Pinpoint the cell where the given text exists, returning its [X, Y] midpoint coordinate. 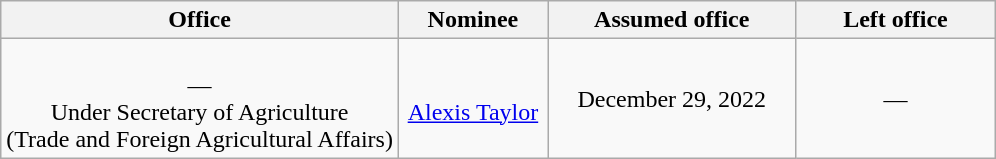
Alexis Taylor [472, 98]
Assumed office [672, 20]
— [896, 98]
Office [200, 20]
Nominee [472, 20]
Left office [896, 20]
—Under Secretary of Agriculture(Trade and Foreign Agricultural Affairs) [200, 98]
December 29, 2022 [672, 98]
